Pinpoint the cell where the given text exists, returning its (X, Y) midpoint coordinate. 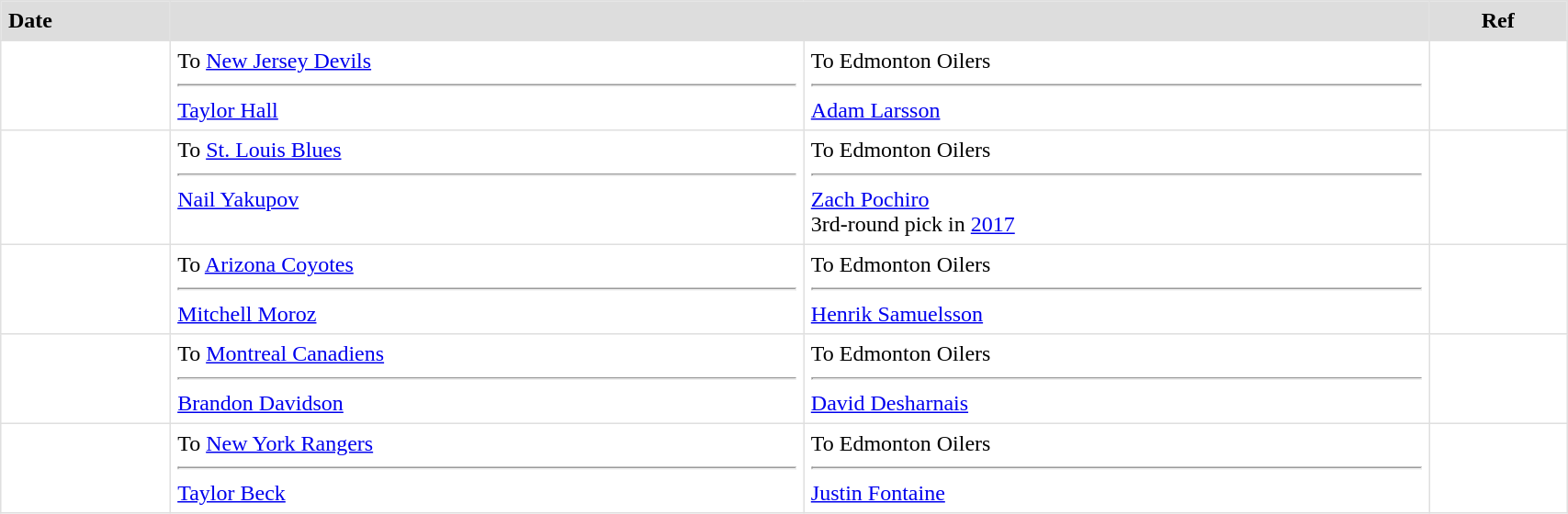
To Edmonton Oilers David Desharnais (1117, 379)
To Arizona Coyotes Mitchell Moroz (487, 289)
To Montreal Canadiens Brandon Davidson (487, 379)
To St. Louis Blues Nail Yakupov (487, 187)
Ref (1498, 21)
To New York Rangers Taylor Beck (487, 468)
To New Jersey Devils Taylor Hall (487, 85)
To Edmonton Oilers Henrik Samuelsson (1117, 289)
To Edmonton Oilers Adam Larsson (1117, 85)
To Edmonton Oilers Justin Fontaine (1117, 468)
Date (85, 21)
To Edmonton Oilers Zach Pochiro3rd-round pick in 2017 (1117, 187)
